From the cell containing the given text, extract its center point as [x, y] coordinate. 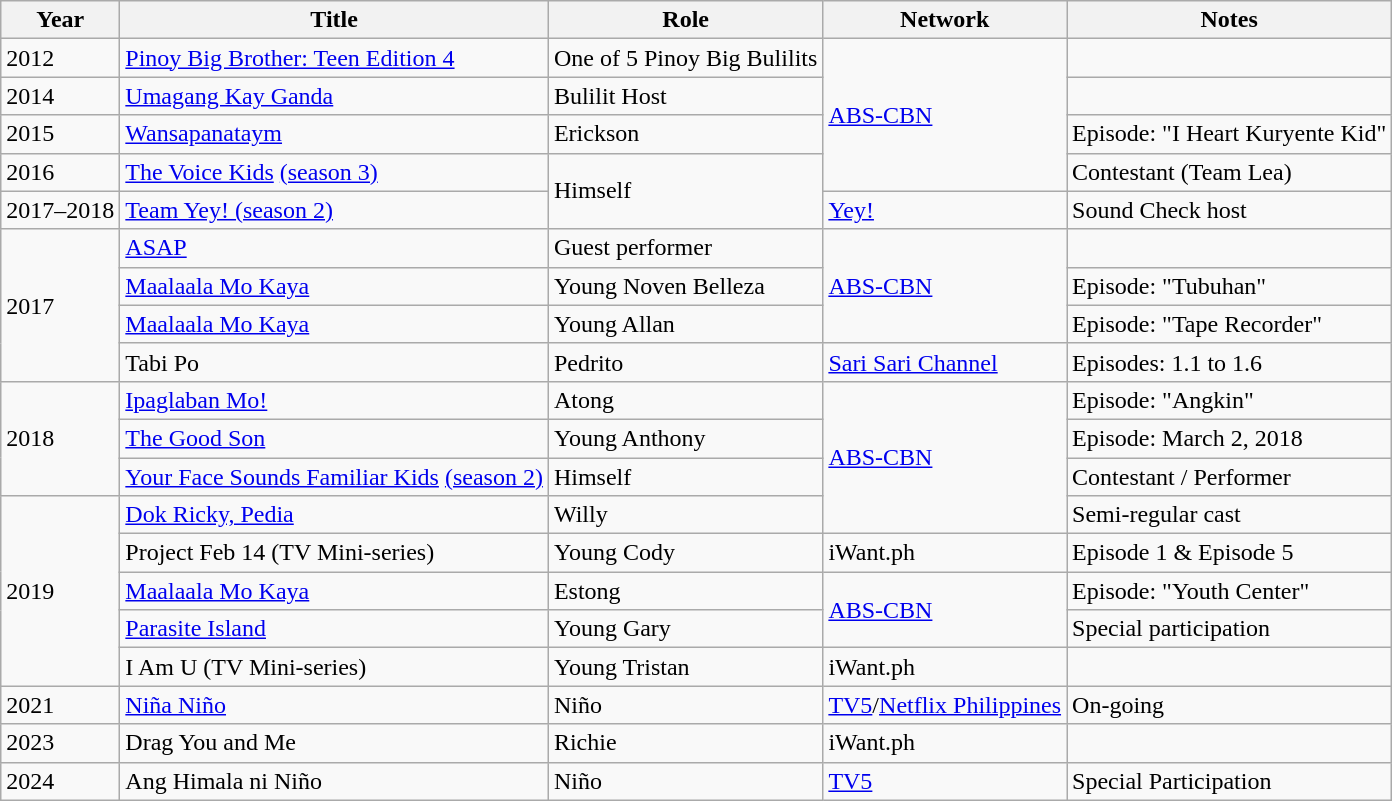
2019 [60, 591]
One of 5 Pinoy Big Bulilits [685, 58]
Contestant / Performer [1230, 477]
Episodes: 1.1 to 1.6 [1230, 362]
Atong [685, 400]
Contestant (Team Lea) [1230, 172]
Team Yey! (season 2) [334, 210]
Parasite Island [334, 629]
Episode: March 2, 2018 [1230, 438]
The Voice Kids (season 3) [334, 172]
2017–2018 [60, 210]
Notes [1230, 20]
Yey! [945, 210]
Title [334, 20]
2017 [60, 305]
Special participation [1230, 629]
Episode: "Tubuhan" [1230, 286]
Erickson [685, 134]
Ang Himala ni Niño [334, 781]
2018 [60, 438]
2016 [60, 172]
Tabi Po [334, 362]
2014 [60, 96]
Sound Check host [1230, 210]
Bulilit Host [685, 96]
2024 [60, 781]
Pinoy Big Brother: Teen Edition 4 [334, 58]
Episode: "Youth Center" [1230, 591]
Guest performer [685, 248]
Young Noven Belleza [685, 286]
Young Gary [685, 629]
ASAP [334, 248]
Young Tristan [685, 667]
Willy [685, 515]
Project Feb 14 (TV Mini-series) [334, 553]
TV5/Netflix Philippines [945, 705]
Pedrito [685, 362]
2023 [60, 743]
Special Participation [1230, 781]
Episode: "Angkin" [1230, 400]
Episode 1 & Episode 5 [1230, 553]
On-going [1230, 705]
Semi-regular cast [1230, 515]
Year [60, 20]
Umagang Kay Ganda [334, 96]
Young Cody [685, 553]
Your Face Sounds Familiar Kids (season 2) [334, 477]
Network [945, 20]
Young Anthony [685, 438]
Young Allan [685, 324]
Ipaglaban Mo! [334, 400]
2021 [60, 705]
Dok Ricky, Pedia [334, 515]
The Good Son [334, 438]
Episode: "Tape Recorder" [1230, 324]
I Am U (TV Mini-series) [334, 667]
Sari Sari Channel [945, 362]
Niña Niño [334, 705]
TV5 [945, 781]
Richie [685, 743]
Estong [685, 591]
2015 [60, 134]
Episode: "I Heart Kuryente Kid" [1230, 134]
2012 [60, 58]
Role [685, 20]
Wansapanataym [334, 134]
Drag You and Me [334, 743]
